Return [X, Y] of the center of cell containing provided text 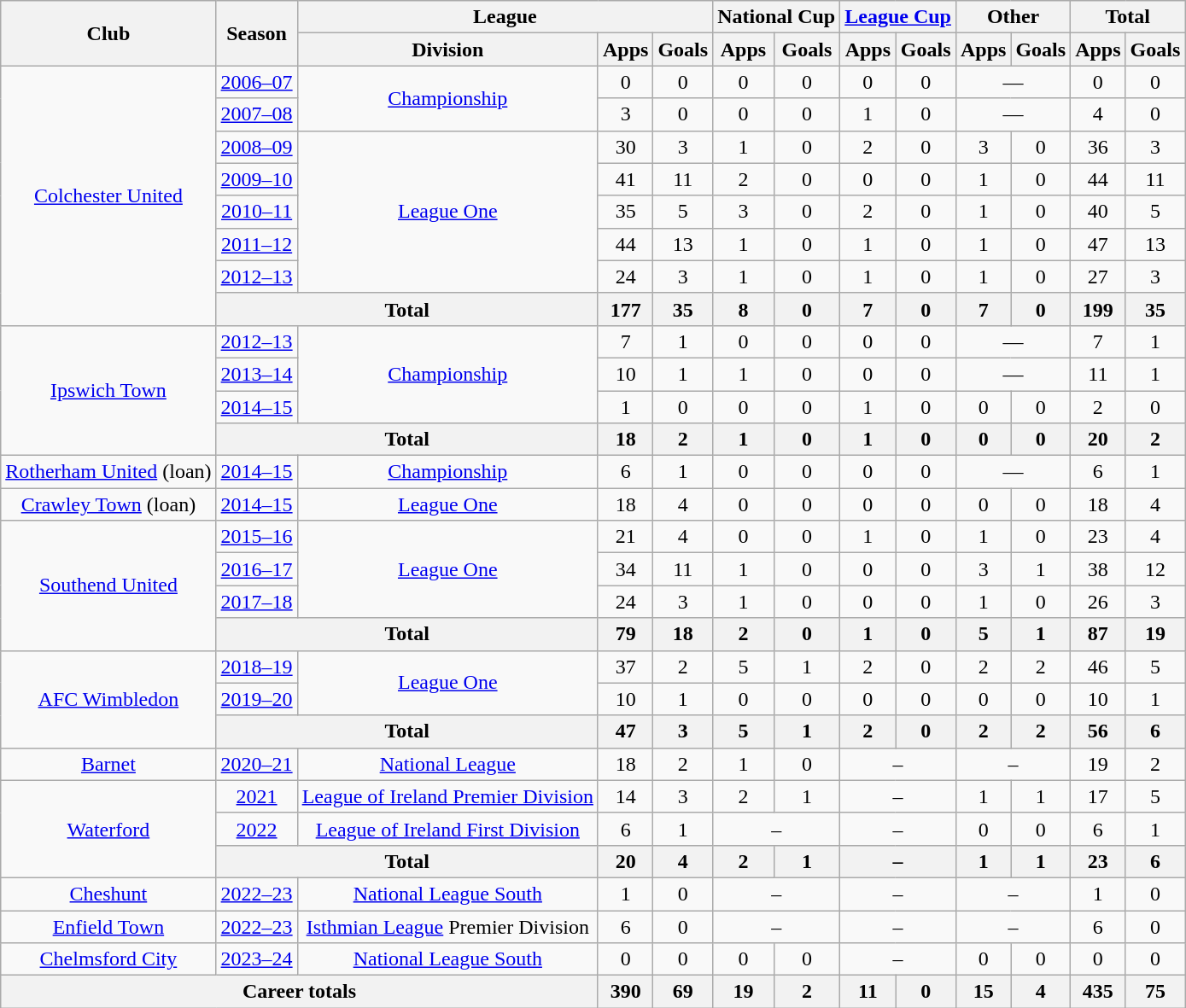
Chelmsford City [108, 959]
26 [1098, 602]
2013–14 [256, 374]
177 [625, 309]
21 [625, 537]
435 [1098, 992]
37 [625, 667]
2022 [256, 829]
30 [625, 147]
AFC Wimbledon [108, 699]
Colchester United [108, 195]
2017–18 [256, 602]
79 [625, 634]
2009–10 [256, 179]
League Cup [898, 17]
15 [983, 992]
2023–24 [256, 959]
36 [1098, 147]
17 [1098, 796]
40 [1098, 212]
46 [1098, 667]
390 [625, 992]
Isthmian League Premier Division [447, 926]
Enfield Town [108, 926]
199 [1098, 309]
Waterford [108, 829]
Southend United [108, 586]
41 [625, 179]
27 [1098, 277]
2008–09 [256, 147]
Other [1013, 17]
League of Ireland First Division [447, 829]
Ipswich Town [108, 390]
League of Ireland Premier Division [447, 796]
Division [447, 50]
National League [447, 764]
2007–08 [256, 114]
34 [625, 569]
Barnet [108, 764]
12 [1155, 569]
69 [683, 992]
2006–07 [256, 82]
2010–11 [256, 212]
2020–21 [256, 764]
Rotherham United (loan) [108, 472]
Career totals [300, 992]
Club [108, 33]
League [505, 17]
2021 [256, 796]
National Cup [777, 17]
38 [1098, 569]
2015–16 [256, 537]
2018–19 [256, 667]
Crawley Town (loan) [108, 504]
56 [1098, 731]
2016–17 [256, 569]
Cheshunt [108, 894]
2011–12 [256, 244]
Season [256, 33]
8 [744, 309]
2019–20 [256, 699]
75 [1155, 992]
87 [1098, 634]
14 [625, 796]
